For the text-containing cell, return its midpoint in (X, Y) coordinate format. 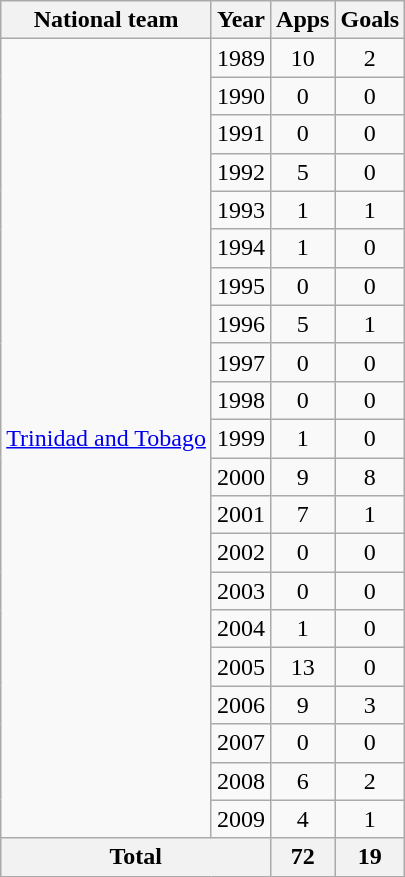
2002 (240, 553)
2004 (240, 629)
7 (303, 515)
Apps (303, 20)
1999 (240, 438)
8 (370, 477)
2001 (240, 515)
10 (303, 58)
2000 (240, 477)
Goals (370, 20)
2003 (240, 591)
2005 (240, 667)
2009 (240, 819)
1989 (240, 58)
1992 (240, 172)
2008 (240, 781)
72 (303, 857)
1996 (240, 324)
Year (240, 20)
1991 (240, 134)
Trinidad and Tobago (106, 438)
1998 (240, 400)
1995 (240, 286)
6 (303, 781)
1990 (240, 96)
1993 (240, 210)
2006 (240, 705)
Total (136, 857)
4 (303, 819)
2007 (240, 743)
1994 (240, 248)
13 (303, 667)
1997 (240, 362)
19 (370, 857)
3 (370, 705)
National team (106, 20)
